Return (X, Y) of the center of cell containing provided text 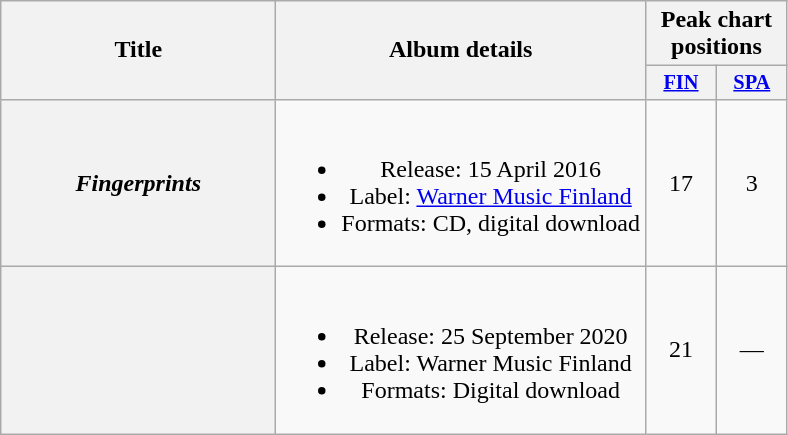
Release: 15 April 2016Label: Warner Music FinlandFormats: CD, digital download (461, 182)
17 (682, 182)
21 (682, 350)
Title (138, 50)
FIN (682, 83)
3 (752, 182)
SPA (752, 83)
Release: 25 September 2020Label: Warner Music FinlandFormats: Digital download (461, 350)
Peak chart positions (717, 34)
— (752, 350)
Album details (461, 50)
Fingerprints (138, 182)
